Return the [X, Y] coordinate for the center point of the cell that contains the specified text.  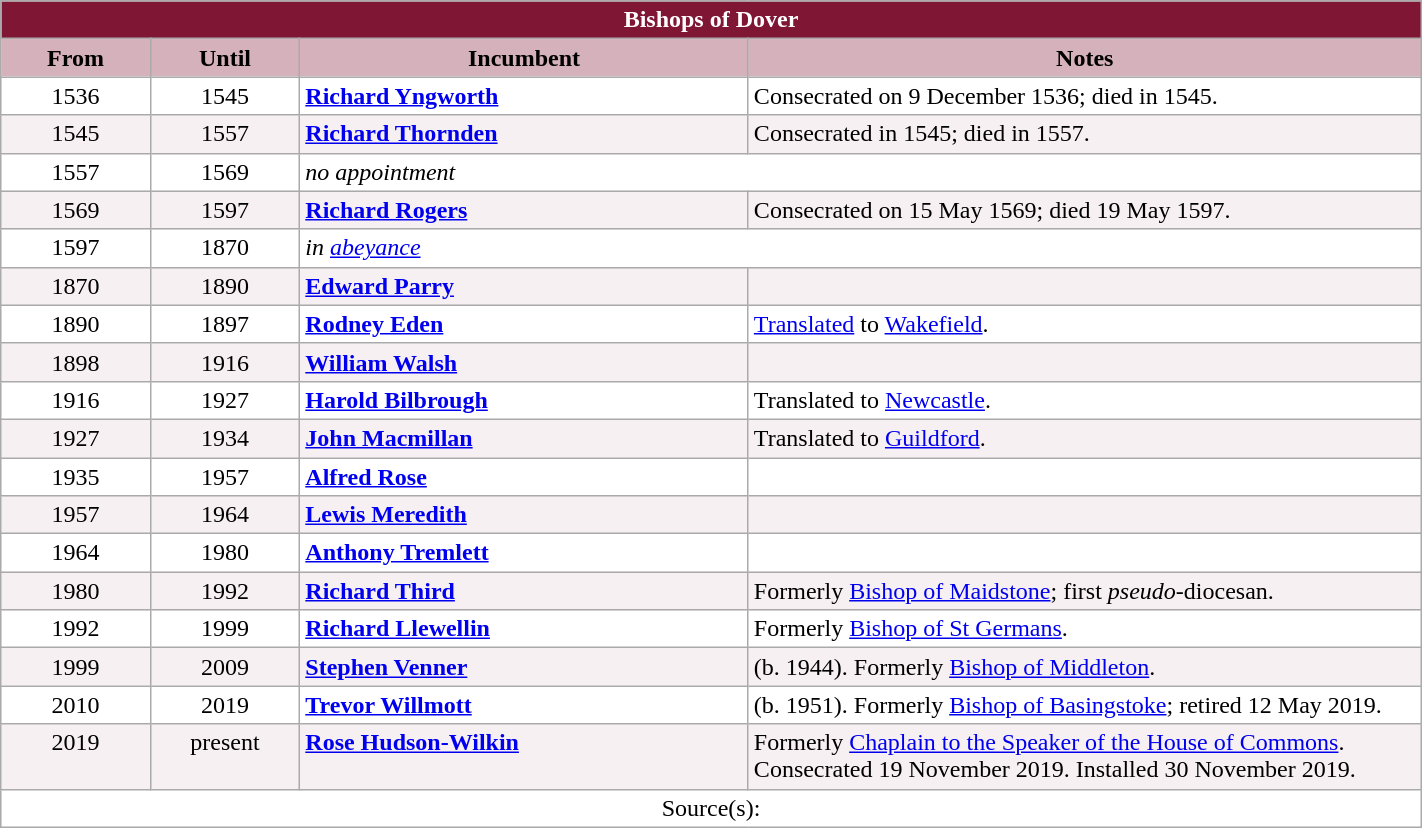
2010 [76, 705]
Edward Parry [524, 286]
Translated to Guildford. [1084, 438]
1934 [225, 438]
Consecrated on 15 May 1569; died 19 May 1597. [1084, 210]
Richard Llewellin [524, 629]
1935 [76, 477]
Notes [1084, 58]
From [76, 58]
William Walsh [524, 362]
Consecrated in 1545; died in 1557. [1084, 134]
Formerly Bishop of St Germans. [1084, 629]
Incumbent [524, 58]
Bishops of Dover [711, 20]
Harold Bilbrough [524, 400]
Anthony Tremlett [524, 553]
Rose Hudson-Wilkin [524, 756]
present [225, 756]
Formerly Bishop of Maidstone; first pseudo-diocesan. [1084, 591]
Rodney Eden [524, 324]
in abeyance [860, 248]
(b. 1951). Formerly Bishop of Basingstoke; retired 12 May 2019. [1084, 705]
John Macmillan [524, 438]
Translated to Newcastle. [1084, 400]
1897 [225, 324]
1898 [76, 362]
Formerly Chaplain to the Speaker of the House of Commons. Consecrated 19 November 2019. Installed 30 November 2019. [1084, 756]
Source(s): [711, 808]
Trevor Willmott [524, 705]
Richard Third [524, 591]
2009 [225, 667]
Richard Thornden [524, 134]
(b. 1944). Formerly Bishop of Middleton. [1084, 667]
Until [225, 58]
Richard Yngworth [524, 96]
Richard Rogers [524, 210]
Lewis Meredith [524, 515]
Alfred Rose [524, 477]
Translated to Wakefield. [1084, 324]
Stephen Venner [524, 667]
no appointment [860, 172]
1536 [76, 96]
Consecrated on 9 December 1536; died in 1545. [1084, 96]
